Find where the given text appears and provide that cell's center as [X, Y] coordinate. 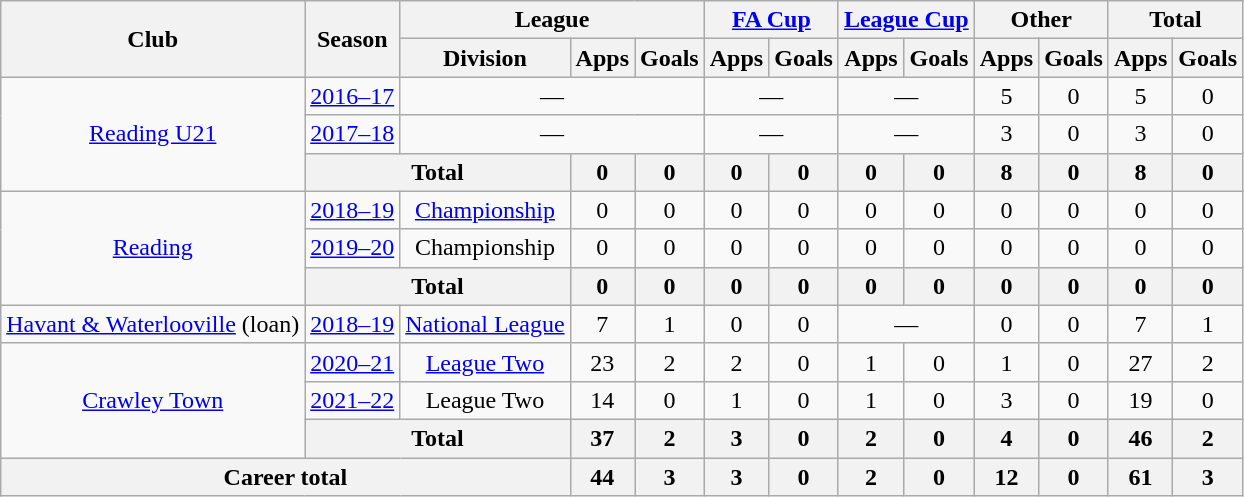
4 [1006, 438]
Season [352, 39]
Club [153, 39]
37 [602, 438]
Reading U21 [153, 134]
Other [1041, 20]
Reading [153, 248]
44 [602, 477]
Division [485, 58]
National League [485, 324]
2021–22 [352, 400]
Crawley Town [153, 400]
2019–20 [352, 248]
19 [1140, 400]
League [552, 20]
2017–18 [352, 134]
Havant & Waterlooville (loan) [153, 324]
12 [1006, 477]
14 [602, 400]
FA Cup [771, 20]
27 [1140, 362]
23 [602, 362]
Career total [286, 477]
2020–21 [352, 362]
2016–17 [352, 96]
46 [1140, 438]
League Cup [906, 20]
61 [1140, 477]
